Locate the cell with the specified text and output its (X, Y) center coordinate. 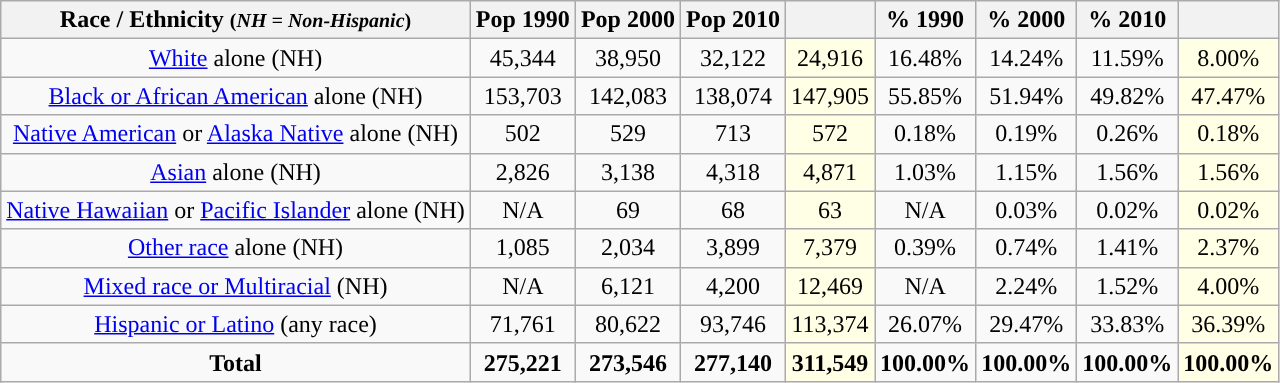
69 (628, 210)
32,122 (732, 58)
Pop 1990 (522, 20)
4,871 (830, 172)
Black or African American alone (NH) (236, 96)
Total (236, 362)
2,034 (628, 248)
Pop 2010 (732, 20)
51.94% (1026, 96)
1.52% (1128, 286)
1,085 (522, 248)
6,121 (628, 286)
113,374 (830, 324)
29.47% (1026, 324)
Mixed race or Multiracial (NH) (236, 286)
502 (522, 134)
3,138 (628, 172)
Native Hawaiian or Pacific Islander alone (NH) (236, 210)
7,379 (830, 248)
311,549 (830, 362)
36.39% (1228, 324)
2,826 (522, 172)
4,200 (732, 286)
138,074 (732, 96)
47.47% (1228, 96)
55.85% (926, 96)
93,746 (732, 324)
49.82% (1128, 96)
16.48% (926, 58)
% 1990 (926, 20)
Race / Ethnicity (NH = Non-Hispanic) (236, 20)
1.41% (1128, 248)
11.59% (1128, 58)
% 2000 (1026, 20)
3,899 (732, 248)
277,140 (732, 362)
80,622 (628, 324)
68 (732, 210)
529 (628, 134)
White alone (NH) (236, 58)
142,083 (628, 96)
2.24% (1026, 286)
1.03% (926, 172)
0.26% (1128, 134)
63 (830, 210)
45,344 (522, 58)
153,703 (522, 96)
572 (830, 134)
273,546 (628, 362)
275,221 (522, 362)
0.74% (1026, 248)
14.24% (1026, 58)
713 (732, 134)
0.19% (1026, 134)
24,916 (830, 58)
147,905 (830, 96)
0.03% (1026, 210)
Other race alone (NH) (236, 248)
26.07% (926, 324)
4,318 (732, 172)
33.83% (1128, 324)
Native American or Alaska Native alone (NH) (236, 134)
% 2010 (1128, 20)
0.39% (926, 248)
1.15% (1026, 172)
71,761 (522, 324)
4.00% (1228, 286)
12,469 (830, 286)
Hispanic or Latino (any race) (236, 324)
Pop 2000 (628, 20)
Asian alone (NH) (236, 172)
2.37% (1228, 248)
8.00% (1228, 58)
38,950 (628, 58)
